Capture the cell that displays the provided text and extract its [X, Y] central coordinate. 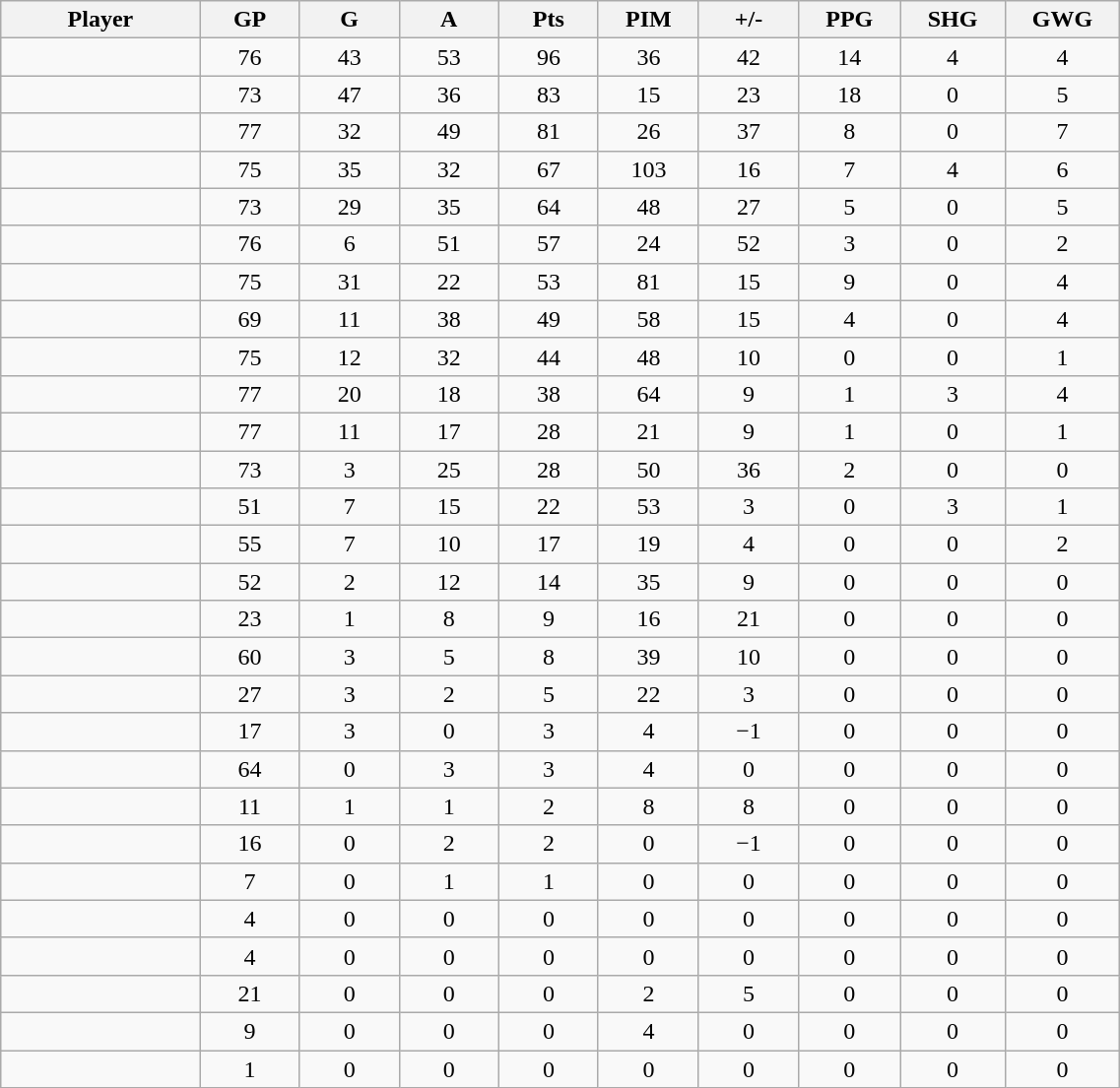
42 [749, 57]
60 [250, 657]
31 [349, 282]
Pts [548, 20]
44 [548, 356]
20 [349, 394]
+/- [749, 20]
Player [100, 20]
37 [749, 132]
69 [250, 319]
58 [648, 319]
PIM [648, 20]
A [449, 20]
29 [349, 207]
55 [250, 544]
PPG [849, 20]
57 [548, 244]
83 [548, 95]
43 [349, 57]
24 [648, 244]
19 [648, 544]
SHG [953, 20]
96 [548, 57]
47 [349, 95]
39 [648, 657]
26 [648, 132]
G [349, 20]
103 [648, 169]
67 [548, 169]
GP [250, 20]
GWG [1062, 20]
50 [648, 470]
25 [449, 470]
